Return the (X, Y) coordinate for the center point of the cell that contains the specified text.  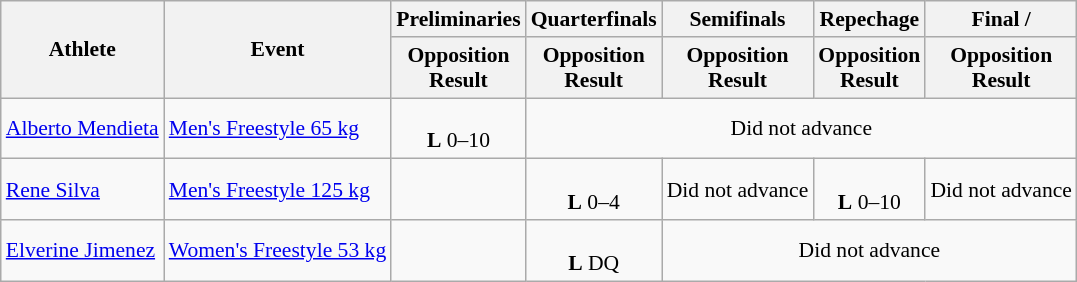
Alberto Mendieta (82, 128)
Rene Silva (82, 190)
Final / (1001, 19)
Men's Freestyle 125 kg (278, 190)
L 0–4 (594, 190)
Elverine Jimenez (82, 250)
Women's Freestyle 53 kg (278, 250)
Athlete (82, 50)
Repechage (869, 19)
L DQ (594, 250)
Preliminaries (458, 19)
Event (278, 50)
Quarterfinals (594, 19)
Men's Freestyle 65 kg (278, 128)
Semifinals (738, 19)
